Return the (X, Y) coordinate for the center point of the cell that contains the specified text.  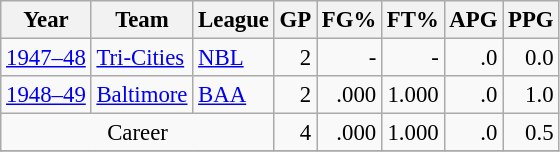
GP (295, 20)
0.5 (531, 133)
Baltimore (142, 95)
League (234, 20)
Year (46, 20)
1948–49 (46, 95)
Career (138, 133)
1.0 (531, 95)
Team (142, 20)
1947–48 (46, 58)
BAA (234, 95)
0.0 (531, 58)
PPG (531, 20)
Tri-Cities (142, 58)
APG (474, 20)
FT% (414, 20)
4 (295, 133)
NBL (234, 58)
FG% (348, 20)
